Capture the cell that displays the provided text and extract its [X, Y] central coordinate. 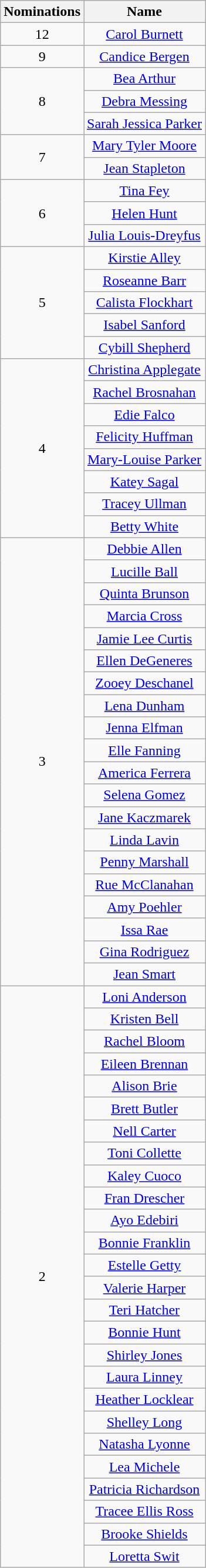
America Ferrera [144, 773]
Bonnie Hunt [144, 1332]
Calista Flockhart [144, 303]
Name [144, 12]
Tracee Ellis Ross [144, 1512]
Jean Smart [144, 974]
Lea Michele [144, 1467]
Brooke Shields [144, 1534]
Julia Louis-Dreyfus [144, 235]
Debra Messing [144, 101]
Bonnie Franklin [144, 1243]
4 [42, 448]
Gina Rodriguez [144, 952]
Tracey Ullman [144, 504]
Mary-Louise Parker [144, 459]
Kristen Bell [144, 1019]
Valerie Harper [144, 1287]
Cybill Shepherd [144, 348]
Natasha Lyonne [144, 1444]
Mary Tyler Moore [144, 146]
Debbie Allen [144, 549]
Roseanne Barr [144, 281]
Nell Carter [144, 1131]
Estelle Getty [144, 1265]
Laura Linney [144, 1377]
Christina Applegate [144, 370]
Felicity Huffman [144, 437]
Edie Falco [144, 415]
Sarah Jessica Parker [144, 124]
Fran Drescher [144, 1198]
8 [42, 101]
Amy Poehler [144, 907]
Heather Locklear [144, 1400]
Candice Bergen [144, 56]
Lena Dunham [144, 706]
Kaley Cuoco [144, 1176]
Teri Hatcher [144, 1310]
Ellen DeGeneres [144, 661]
Issa Rae [144, 929]
6 [42, 213]
Toni Collette [144, 1153]
Helen Hunt [144, 213]
Loni Anderson [144, 997]
Shelley Long [144, 1422]
Selena Gomez [144, 795]
Nominations [42, 12]
Elle Fanning [144, 750]
Betty White [144, 526]
5 [42, 302]
Rue McClanahan [144, 885]
Shirley Jones [144, 1355]
Loretta Swit [144, 1556]
Brett Butler [144, 1109]
Zooey Deschanel [144, 683]
Penny Marshall [144, 862]
Rachel Brosnahan [144, 392]
Quinta Brunson [144, 593]
Jean Stapleton [144, 168]
Tina Fey [144, 191]
Jenna Elfman [144, 728]
Carol Burnett [144, 34]
Eileen Brennan [144, 1064]
7 [42, 157]
Ayo Edebiri [144, 1220]
Jane Kaczmarek [144, 818]
Rachel Bloom [144, 1042]
Bea Arthur [144, 79]
Alison Brie [144, 1086]
2 [42, 1277]
Lucille Ball [144, 571]
Jamie Lee Curtis [144, 638]
Isabel Sanford [144, 325]
Linda Lavin [144, 840]
Marcia Cross [144, 616]
Kirstie Alley [144, 258]
Katey Sagal [144, 482]
12 [42, 34]
Patricia Richardson [144, 1489]
9 [42, 56]
3 [42, 761]
